Detect which cell encompasses the target text, then output its (X, Y) center coordinate. 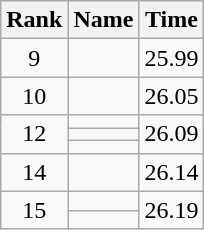
14 (34, 172)
10 (34, 96)
26.09 (172, 134)
26.14 (172, 172)
26.19 (172, 210)
Rank (34, 20)
26.05 (172, 96)
25.99 (172, 58)
9 (34, 58)
15 (34, 210)
12 (34, 134)
Name (104, 20)
Time (172, 20)
